Detect which cell encompasses the target text, then output its (x, y) center coordinate. 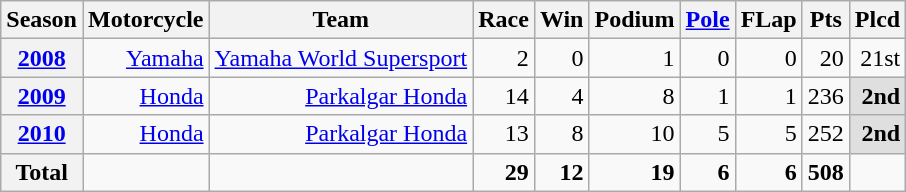
2010 (42, 134)
Pole (708, 20)
10 (634, 134)
Race (504, 20)
2 (504, 58)
14 (504, 96)
Win (562, 20)
Yamaha (146, 58)
Yamaha World Supersport (341, 58)
20 (826, 58)
13 (504, 134)
Season (42, 20)
29 (504, 172)
236 (826, 96)
Pts (826, 20)
252 (826, 134)
21st (877, 58)
FLap (768, 20)
Total (42, 172)
4 (562, 96)
508 (826, 172)
Motorcycle (146, 20)
Podium (634, 20)
19 (634, 172)
12 (562, 172)
Plcd (877, 20)
2009 (42, 96)
Team (341, 20)
2008 (42, 58)
